Detect which cell encompasses the target text, then output its (X, Y) center coordinate. 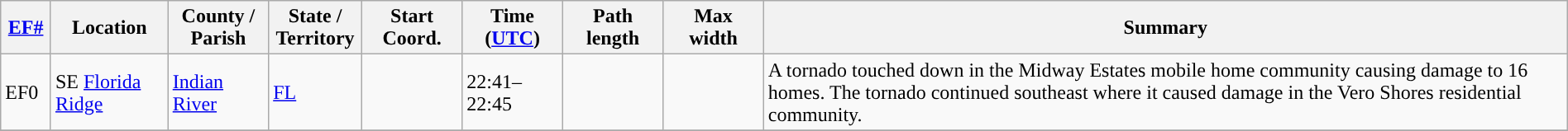
Indian River (218, 92)
22:41–22:45 (513, 92)
County / Parish (218, 28)
Location (109, 28)
Time (UTC) (513, 28)
State / Territory (316, 28)
FL (316, 92)
EF0 (26, 92)
SE Florida Ridge (109, 92)
Max width (713, 28)
Path length (612, 28)
Summary (1165, 28)
Start Coord. (412, 28)
EF# (26, 28)
